Find where the given text appears and provide that cell's center as (x, y) coordinate. 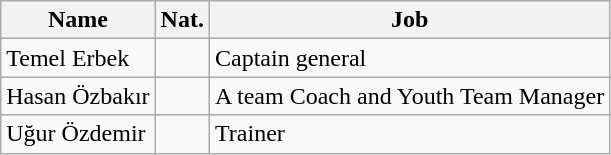
A team Coach and Youth Team Manager (409, 96)
Name (78, 20)
Nat. (182, 20)
Job (409, 20)
Captain general (409, 58)
Temel Erbek (78, 58)
Trainer (409, 134)
Hasan Özbakır (78, 96)
Uğur Özdemir (78, 134)
